Locate the cell with the specified text and output its (X, Y) center coordinate. 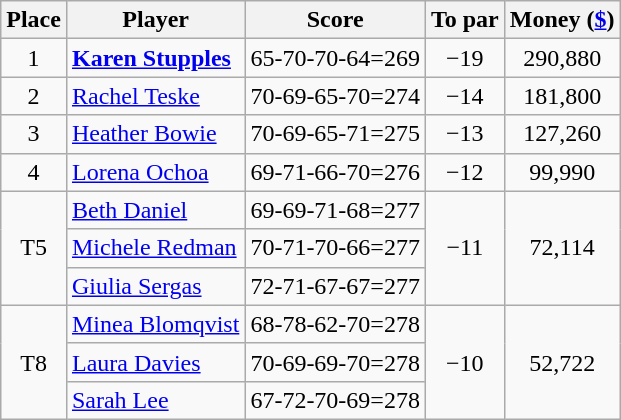
72-71-67-67=277 (336, 286)
−12 (464, 172)
−14 (464, 96)
70-69-65-71=275 (336, 134)
−10 (464, 362)
−11 (464, 248)
67-72-70-69=278 (336, 400)
Place (34, 20)
290,880 (562, 58)
Rachel Teske (155, 96)
Beth Daniel (155, 210)
1 (34, 58)
65-70-70-64=269 (336, 58)
3 (34, 134)
T8 (34, 362)
Giulia Sergas (155, 286)
99,990 (562, 172)
70-71-70-66=277 (336, 248)
Score (336, 20)
69-71-66-70=276 (336, 172)
Money ($) (562, 20)
Heather Bowie (155, 134)
Minea Blomqvist (155, 324)
72,114 (562, 248)
4 (34, 172)
−13 (464, 134)
Player (155, 20)
127,260 (562, 134)
T5 (34, 248)
52,722 (562, 362)
Laura Davies (155, 362)
Michele Redman (155, 248)
−19 (464, 58)
2 (34, 96)
181,800 (562, 96)
68-78-62-70=278 (336, 324)
To par (464, 20)
Sarah Lee (155, 400)
Karen Stupples (155, 58)
70-69-65-70=274 (336, 96)
69-69-71-68=277 (336, 210)
70-69-69-70=278 (336, 362)
Lorena Ochoa (155, 172)
